Search for the cell housing the specified text and yield its [X, Y] center coordinate. 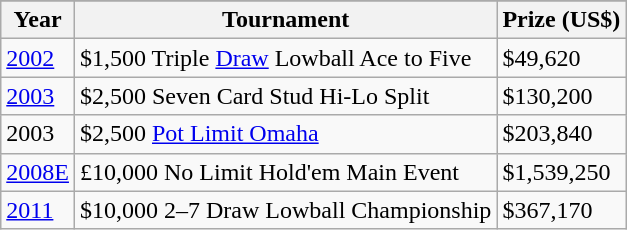
$203,840 [562, 134]
£10,000 No Limit Hold'em Main Event [285, 172]
Year [38, 20]
Tournament [285, 20]
$130,200 [562, 96]
$1,539,250 [562, 172]
$10,000 2–7 Draw Lowball Championship [285, 210]
$2,500 Pot Limit Omaha [285, 134]
2011 [38, 210]
$1,500 Triple Draw Lowball Ace to Five [285, 58]
$2,500 Seven Card Stud Hi-Lo Split [285, 96]
Prize (US$) [562, 20]
2008E [38, 172]
$367,170 [562, 210]
2002 [38, 58]
$49,620 [562, 58]
